Output the [X, Y] coordinate of the center of the cell containing the given text.  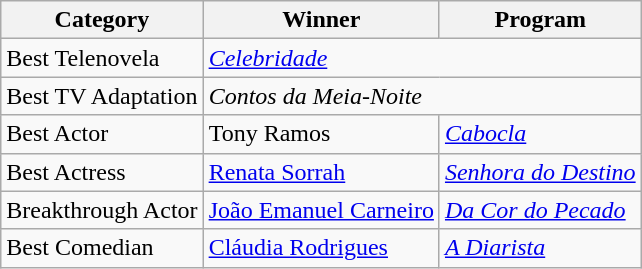
Celebridade [422, 58]
João Emanuel Carneiro [321, 210]
Cláudia Rodrigues [321, 248]
Best TV Adaptation [102, 96]
Senhora do Destino [540, 172]
Contos da Meia-Noite [422, 96]
Best Comedian [102, 248]
Best Actress [102, 172]
Best Actor [102, 134]
Breakthrough Actor [102, 210]
Best Telenovela [102, 58]
Da Cor do Pecado [540, 210]
Cabocla [540, 134]
A Diarista [540, 248]
Program [540, 20]
Renata Sorrah [321, 172]
Category [102, 20]
Tony Ramos [321, 134]
Winner [321, 20]
